Return the [x, y] coordinate for the center point of the cell that contains the specified text.  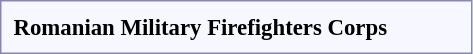
Romanian Military Firefighters Corps [200, 27]
